Capture the cell that displays the provided text and extract its (x, y) central coordinate. 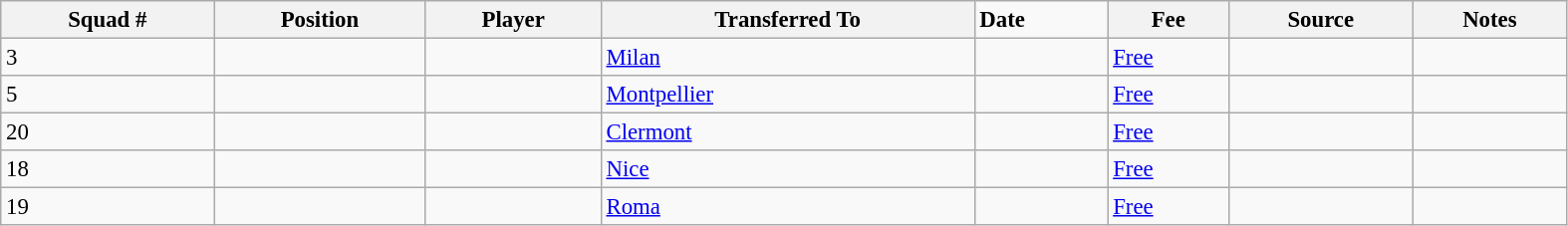
Squad # (108, 20)
19 (108, 207)
Roma (787, 207)
Transferred To (787, 20)
Milan (787, 58)
Date (1041, 20)
5 (108, 95)
Montpellier (787, 95)
18 (108, 169)
Notes (1490, 20)
Position (320, 20)
Nice (787, 169)
Source (1321, 20)
Player (513, 20)
Fee (1169, 20)
Clermont (787, 132)
20 (108, 132)
3 (108, 58)
